From the cell containing the given text, extract its center point as [x, y] coordinate. 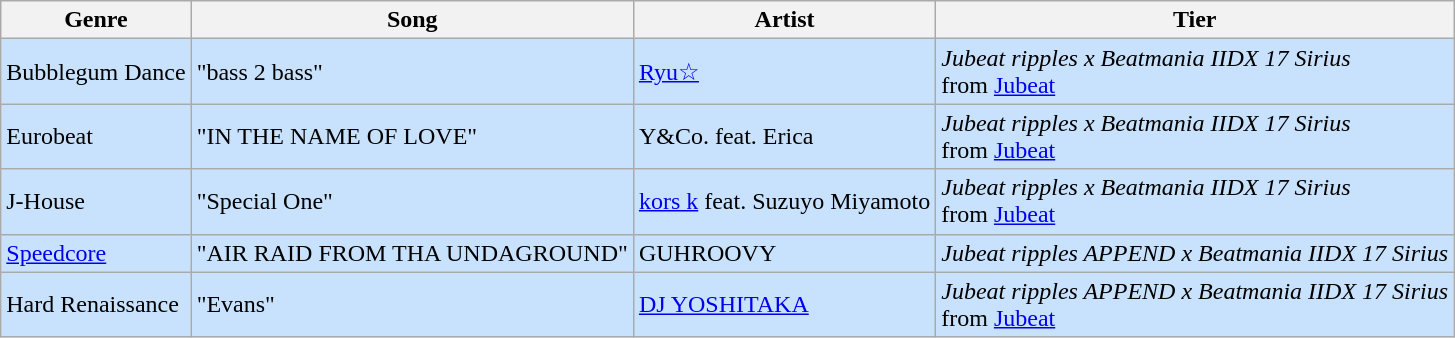
J-House [96, 202]
Artist [784, 20]
Tier [1195, 20]
GUHROOVY [784, 253]
"IN THE NAME OF LOVE" [412, 136]
Genre [96, 20]
Jubeat ripples APPEND x Beatmania IIDX 17 Siriusfrom Jubeat [1195, 304]
"AIR RAID FROM THA UNDAGROUND" [412, 253]
Jubeat ripples APPEND x Beatmania IIDX 17 Sirius [1195, 253]
Bubblegum Dance [96, 72]
"Special One" [412, 202]
Y&Co. feat. Erica [784, 136]
Song [412, 20]
Hard Renaissance [96, 304]
Speedcore [96, 253]
Ryu☆ [784, 72]
Eurobeat [96, 136]
"Evans" [412, 304]
DJ YOSHITAKA [784, 304]
"bass 2 bass" [412, 72]
kors k feat. Suzuyo Miyamoto [784, 202]
